Detect which cell encompasses the target text, then output its [x, y] center coordinate. 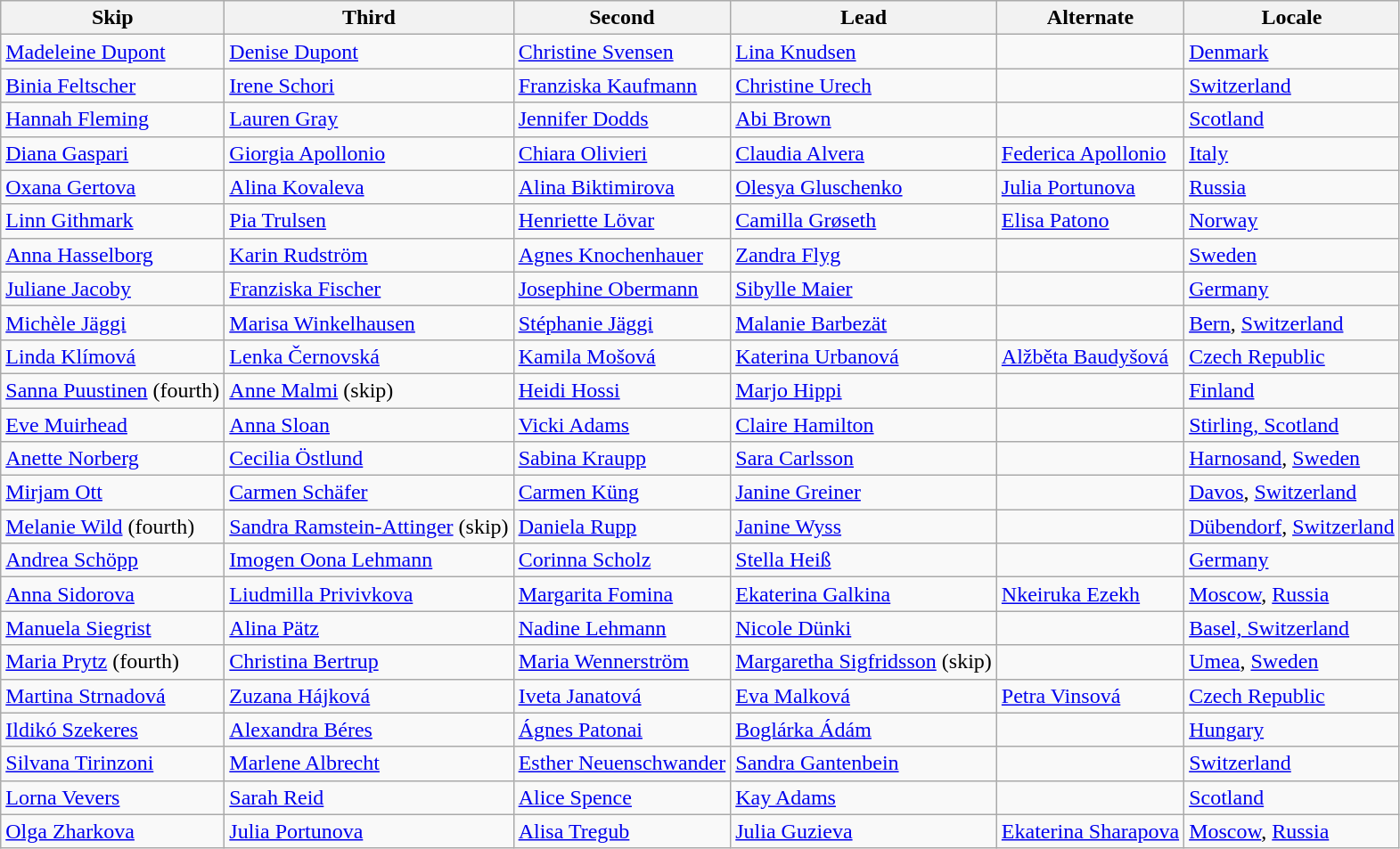
Hannah Fleming [112, 119]
Boglárka Ádám [864, 730]
Stella Heiß [864, 560]
Sabina Kraupp [622, 459]
Alžběta Baudyšová [1090, 356]
Dübendorf, Switzerland [1292, 527]
Bern, Switzerland [1292, 322]
Giorgia Apollonio [369, 153]
Ágnes Patonai [622, 730]
Italy [1292, 153]
Nadine Lehmann [622, 628]
Alina Pätz [369, 628]
Anna Sloan [369, 425]
Manuela Siegrist [112, 628]
Third [369, 18]
Franziska Fischer [369, 289]
Russia [1292, 187]
Nkeiruka Ezekh [1090, 594]
Denmark [1292, 52]
Daniela Rupp [622, 527]
Henriette Lövar [622, 221]
Linda Klímová [112, 356]
Irene Schori [369, 86]
Lenka Černovská [369, 356]
Ekaterina Galkina [864, 594]
Stirling, Scotland [1292, 425]
Sara Carlsson [864, 459]
Ekaterina Sharapova [1090, 831]
Basel, Switzerland [1292, 628]
Alternate [1090, 18]
Andrea Schöpp [112, 560]
Abi Brown [864, 119]
Claire Hamilton [864, 425]
Franziska Kaufmann [622, 86]
Anna Hasselborg [112, 255]
Norway [1292, 221]
Margaretha Sigfridsson (skip) [864, 662]
Sanna Puustinen (fourth) [112, 390]
Heidi Hossi [622, 390]
Eva Malková [864, 696]
Corinna Scholz [622, 560]
Camilla Grøseth [864, 221]
Alice Spence [622, 797]
Karin Rudström [369, 255]
Lina Knudsen [864, 52]
Maria Prytz (fourth) [112, 662]
Julia Guzieva [864, 831]
Agnes Knochenhauer [622, 255]
Marjo Hippi [864, 390]
Olesya Gluschenko [864, 187]
Eve Muirhead [112, 425]
Kamila Mošová [622, 356]
Skip [112, 18]
Elisa Patono [1090, 221]
Christine Svensen [622, 52]
Janine Wyss [864, 527]
Mirjam Ott [112, 493]
Vicki Adams [622, 425]
Sarah Reid [369, 797]
Juliane Jacoby [112, 289]
Anne Malmi (skip) [369, 390]
Marlene Albrecht [369, 763]
Hungary [1292, 730]
Sandra Gantenbein [864, 763]
Maria Wennerström [622, 662]
Binia Feltscher [112, 86]
Alexandra Béres [369, 730]
Margarita Fomina [622, 594]
Second [622, 18]
Martina Strnadová [112, 696]
Stéphanie Jäggi [622, 322]
Sweden [1292, 255]
Imogen Oona Lehmann [369, 560]
Christine Urech [864, 86]
Nicole Dünki [864, 628]
Pia Trulsen [369, 221]
Jennifer Dodds [622, 119]
Alisa Tregub [622, 831]
Harnosand, Sweden [1292, 459]
Madeleine Dupont [112, 52]
Carmen Küng [622, 493]
Denise Dupont [369, 52]
Davos, Switzerland [1292, 493]
Cecilia Östlund [369, 459]
Lauren Gray [369, 119]
Alina Biktimirova [622, 187]
Christina Bertrup [369, 662]
Iveta Janatová [622, 696]
Marisa Winkelhausen [369, 322]
Sandra Ramstein-Attinger (skip) [369, 527]
Locale [1292, 18]
Katerina Urbanová [864, 356]
Oxana Gertova [112, 187]
Esther Neuenschwander [622, 763]
Lead [864, 18]
Linn Githmark [112, 221]
Josephine Obermann [622, 289]
Ildikó Szekeres [112, 730]
Zandra Flyg [864, 255]
Michèle Jäggi [112, 322]
Lorna Vevers [112, 797]
Silvana Tirinzoni [112, 763]
Diana Gaspari [112, 153]
Federica Apollonio [1090, 153]
Melanie Wild (fourth) [112, 527]
Janine Greiner [864, 493]
Kay Adams [864, 797]
Umea, Sweden [1292, 662]
Alina Kovaleva [369, 187]
Anette Norberg [112, 459]
Petra Vinsová [1090, 696]
Claudia Alvera [864, 153]
Finland [1292, 390]
Olga Zharkova [112, 831]
Anna Sidorova [112, 594]
Chiara Olivieri [622, 153]
Liudmilla Privivkova [369, 594]
Malanie Barbezät [864, 322]
Zuzana Hájková [369, 696]
Carmen Schäfer [369, 493]
Sibylle Maier [864, 289]
